Pinpoint the cell where the given text exists, returning its (X, Y) midpoint coordinate. 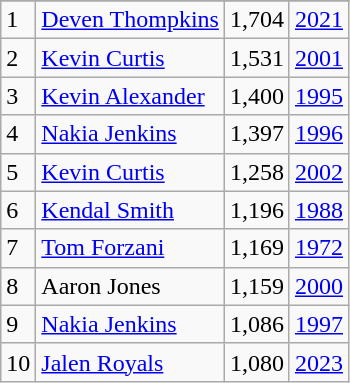
2023 (318, 362)
1,397 (256, 134)
1,531 (256, 58)
7 (18, 248)
Kendal Smith (130, 210)
2001 (318, 58)
1 (18, 20)
1,086 (256, 324)
4 (18, 134)
Kevin Alexander (130, 96)
2002 (318, 172)
1,258 (256, 172)
6 (18, 210)
Aaron Jones (130, 286)
2000 (318, 286)
10 (18, 362)
9 (18, 324)
1997 (318, 324)
1996 (318, 134)
2021 (318, 20)
1,169 (256, 248)
Deven Thompkins (130, 20)
1,159 (256, 286)
1,400 (256, 96)
1,704 (256, 20)
1,080 (256, 362)
3 (18, 96)
2 (18, 58)
8 (18, 286)
1995 (318, 96)
1972 (318, 248)
Tom Forzani (130, 248)
5 (18, 172)
1988 (318, 210)
1,196 (256, 210)
Jalen Royals (130, 362)
